Pinpoint the cell where the given text exists, returning its [x, y] midpoint coordinate. 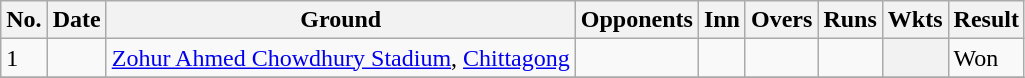
Wkts [915, 20]
Zohur Ahmed Chowdhury Stadium, Chittagong [340, 58]
1 [24, 58]
Result [986, 20]
Ground [340, 20]
No. [24, 20]
Opponents [636, 20]
Overs [781, 20]
Date [76, 20]
Inn [722, 20]
Runs [850, 20]
Won [986, 58]
